Scan for the cell matching the given text and deliver its (X, Y) coordinate at center. 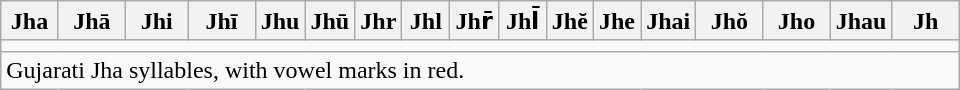
Jh (926, 21)
Jhl̄ (522, 21)
Jho (796, 21)
Jhĕ (570, 21)
Jhr̄ (474, 21)
Jhŏ (730, 21)
Jhl (426, 21)
Jhe (616, 21)
Jhī (222, 21)
Gujarati Jha syllables, with vowel marks in red. (480, 70)
Jhau (861, 21)
Jhi (157, 21)
Jhā (92, 21)
Jhai (668, 21)
Jhr (378, 21)
Jhu (280, 21)
Jha (30, 21)
Jhū (330, 21)
